Scan for the cell matching the given text and deliver its [X, Y] coordinate at center. 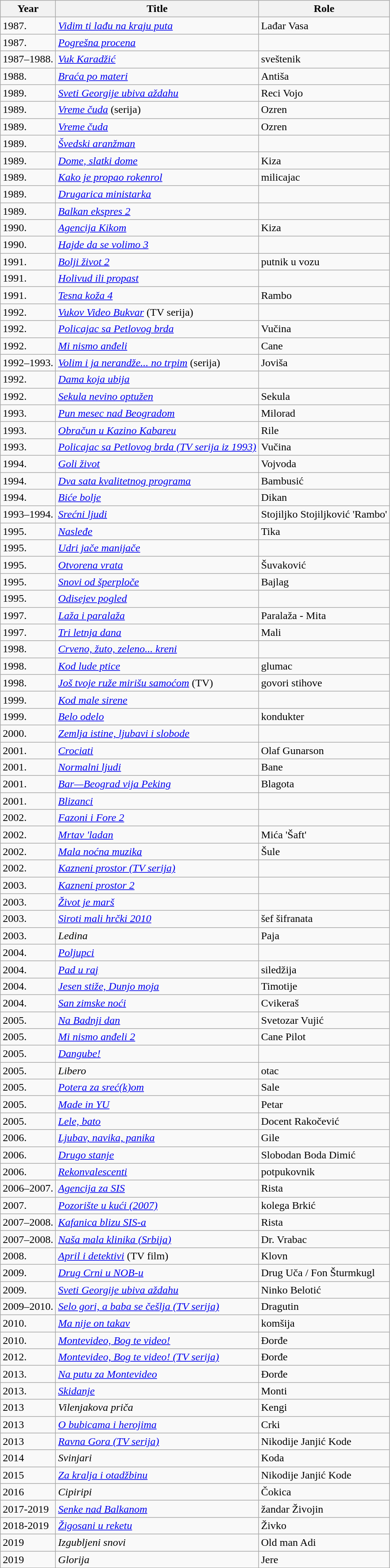
2017-2019 [28, 1509]
Rambo [324, 295]
Snovi od šperploče [157, 582]
Old man Adi [324, 1542]
2015 [28, 1475]
Slobodan Boda Dimić [324, 1155]
Volim i ja nerandže... no trpim (serija) [157, 363]
Paralaža - Mita [324, 616]
Agencija za SIS [157, 1189]
Policajac sa Petlovog brda (TV serija iz 1993) [157, 447]
otac [324, 1071]
Normalni ljudi [157, 767]
2016 [28, 1492]
Skidanje [157, 1391]
1987–1988. [28, 59]
govori stihove [324, 683]
2012. [28, 1357]
Lađar Vasa [324, 26]
šef šifranata [324, 919]
Koda [324, 1458]
putnik u vozu [324, 262]
Šuvaković [324, 565]
Jere [324, 1559]
O bubicama i herojima [157, 1425]
2009–2010. [28, 1307]
Još tvoje ruže mirišu samoćom (TV) [157, 683]
Na Badnji dan [157, 1020]
Tika [324, 531]
2007. [28, 1205]
Selo gori, a baba se češlja (TV serija) [157, 1307]
Joviša [324, 363]
2008. [28, 1256]
San zimske noći [157, 1003]
potpukovnik [324, 1172]
Gile [324, 1138]
1988. [28, 76]
Blagota [324, 784]
Zemlja istine, ljubavi i slobode [157, 733]
April i detektivi (TV film) [157, 1256]
Biće bolje [157, 498]
Petar [324, 1104]
Dva sata kvalitetnog programa [157, 480]
Otvorena vrata [157, 565]
Holivud ili propast [157, 279]
Paja [324, 936]
Obračun u Kazino Kabareu [157, 430]
Žigosani u reketu [157, 1525]
Mali [324, 632]
Vreme čuda (serija) [157, 110]
Švedski aranžman [157, 143]
Hajde da se volimo 3 [157, 245]
Blizanci [157, 801]
Agencija Kikom [157, 228]
Olaf Gunarson [324, 751]
Vidim ti lađu na kraju puta [157, 26]
Reci Vojo [324, 93]
Vreme čuda [157, 127]
milicajac [324, 177]
žandar Živojin [324, 1509]
2018-2019 [28, 1525]
sveštenik [324, 59]
Jesen stiže, Dunjo moja [157, 986]
Bambusić [324, 480]
Year [28, 9]
Živko [324, 1525]
Potera za sreć(k)om [157, 1088]
Drugo stanje [157, 1155]
Vukov Video Bukvar (TV serija) [157, 312]
Milorad [324, 413]
Ljubav, navika, panika [157, 1138]
Mrtav 'ladan [157, 835]
Role [324, 9]
kolega Brkić [324, 1205]
Docent Rakočević [324, 1121]
Drugarica ministarka [157, 194]
Drug Crni u NOB-u [157, 1273]
Lele, bato [157, 1121]
Svinjari [157, 1458]
Ravna Gora (TV serija) [157, 1441]
Kod lude ptice [157, 666]
Izgubljeni snovi [157, 1542]
Sale [324, 1088]
Pun mesec nad Beogradom [157, 413]
Kako je propao rokenrol [157, 177]
Na putu za Montevideo [157, 1374]
Sekula [324, 396]
Crociati [157, 751]
Ledina [157, 936]
Kafanica blizu SIS-a [157, 1222]
Title [157, 9]
2000. [28, 733]
Bolji život 2 [157, 262]
Bane [324, 767]
Senke nad Balkanom [157, 1509]
Dama koja ubija [157, 379]
Vojvoda [324, 464]
Sekula nevino optužen [157, 396]
Dangube! [157, 1054]
Za kralja i otadžbinu [157, 1475]
Pogrešna procena [157, 43]
Udri jače manijače [157, 548]
Crki [324, 1425]
2006–2007. [28, 1189]
Glorija [157, 1559]
Timotije [324, 986]
Fazoni i Fore 2 [157, 818]
Pad u raj [157, 969]
Dragutin [324, 1307]
Mi nismo anđeli [157, 346]
Cipiripi [157, 1492]
1992–1993. [28, 363]
Kengi [324, 1408]
siledžija [324, 969]
Dikan [324, 498]
Ninko Belotić [324, 1290]
Kazneni prostor 2 [157, 885]
Rile [324, 430]
Svetozar Vujić [324, 1020]
Klovn [324, 1256]
Bar—Beograd vija Peking [157, 784]
Poljupci [157, 952]
Čokica [324, 1492]
Naša mala klinika (Srbija) [157, 1239]
Mi nismo anđeli 2 [157, 1037]
Antiša [324, 76]
Dome, slatki dome [157, 160]
Vuk Karadžić [157, 59]
Mića 'Šaft' [324, 835]
Nasleđe [157, 531]
Kod male sirene [157, 700]
Srećni ljudi [157, 515]
Made in YU [157, 1104]
Tri letnja dana [157, 632]
Cane Pilot [324, 1037]
Drug Uča / Fon Šturmkugl [324, 1273]
Cvikeraš [324, 1003]
Kazneni prostor (TV serija) [157, 868]
Cane [324, 346]
Vilenjakova priča [157, 1408]
Monti [324, 1391]
kondukter [324, 716]
Balkan ekspres 2 [157, 211]
2014 [28, 1458]
1993–1994. [28, 515]
Libero [157, 1071]
Odisejev pogled [157, 599]
Bajlag [324, 582]
Pozorište u kući (2007) [157, 1205]
komšija [324, 1324]
Dr. Vrabac [324, 1239]
Montevideo, Bog te video! [157, 1340]
Šule [324, 852]
Montevideo, Bog te video! (TV serija) [157, 1357]
Goli život [157, 464]
Ma nije on takav [157, 1324]
Mala noćna muzika [157, 852]
Braća po materi [157, 76]
Belo odelo [157, 716]
Život je marš [157, 902]
Policajac sa Petlovog brda [157, 329]
Tesna koža 4 [157, 295]
Stojiljko Stojiljković 'Rambo' [324, 515]
Crveno, žuto, zeleno... kreni [157, 649]
Laža i paralaža [157, 616]
Rekonvalescenti [157, 1172]
Siroti mali hrčki 2010 [157, 919]
glumac [324, 666]
